From the cell containing the given text, extract its center point as [X, Y] coordinate. 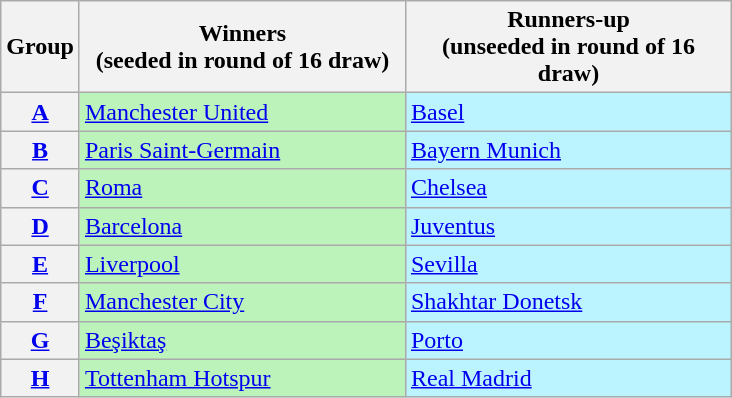
Sevilla [568, 264]
Paris Saint-Germain [242, 150]
G [40, 340]
Tottenham Hotspur [242, 378]
E [40, 264]
Juventus [568, 226]
Beşiktaş [242, 340]
Winners(seeded in round of 16 draw) [242, 47]
Liverpool [242, 264]
F [40, 302]
C [40, 188]
Manchester United [242, 112]
Bayern Munich [568, 150]
Roma [242, 188]
Real Madrid [568, 378]
D [40, 226]
A [40, 112]
Barcelona [242, 226]
Shakhtar Donetsk [568, 302]
Basel [568, 112]
Manchester City [242, 302]
Porto [568, 340]
Group [40, 47]
Runners-up(unseeded in round of 16 draw) [568, 47]
H [40, 378]
Chelsea [568, 188]
B [40, 150]
